Scan for the cell matching the given text and deliver its (X, Y) coordinate at center. 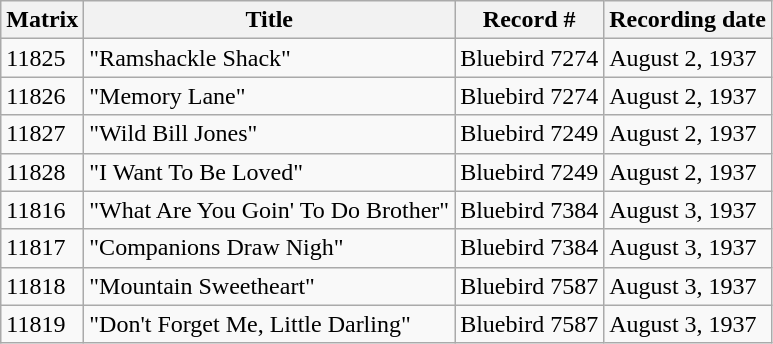
11828 (42, 172)
Recording date (688, 20)
Matrix (42, 20)
11819 (42, 324)
"Memory Lane" (270, 96)
"Companions Draw Nigh" (270, 248)
Record # (530, 20)
Title (270, 20)
11816 (42, 210)
11818 (42, 286)
"Mountain Sweetheart" (270, 286)
11826 (42, 96)
"Don't Forget Me, Little Darling" (270, 324)
"Ramshackle Shack" (270, 58)
"What Are You Goin' To Do Brother" (270, 210)
11825 (42, 58)
"Wild Bill Jones" (270, 134)
11827 (42, 134)
"I Want To Be Loved" (270, 172)
11817 (42, 248)
